Pinpoint the cell where the given text exists, returning its (x, y) midpoint coordinate. 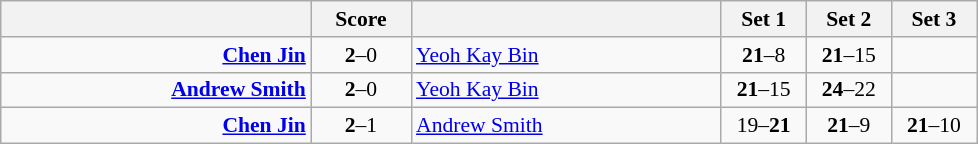
24–22 (848, 90)
Set 2 (848, 19)
21–8 (764, 55)
21–9 (848, 126)
Score (361, 19)
21–10 (934, 126)
Set 3 (934, 19)
19–21 (764, 126)
Set 1 (764, 19)
2–1 (361, 126)
